Return (X, Y) of the center of cell containing provided text 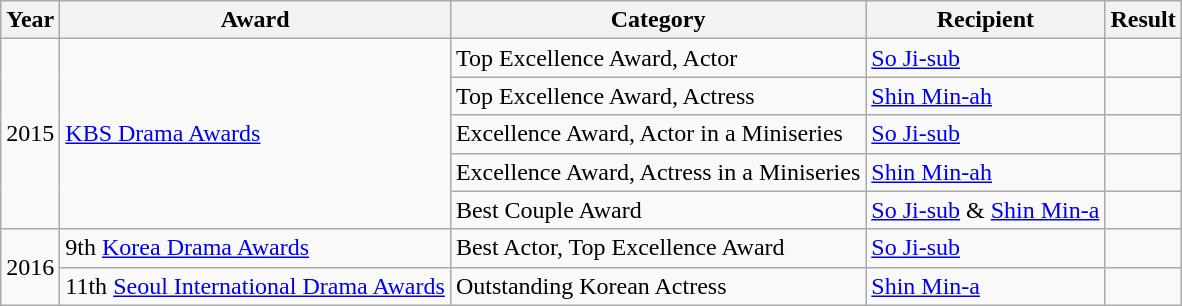
Shin Min-a (986, 286)
2015 (30, 134)
Year (30, 20)
Recipient (986, 20)
Award (256, 20)
Best Couple Award (658, 210)
2016 (30, 267)
Outstanding Korean Actress (658, 286)
KBS Drama Awards (256, 134)
Excellence Award, Actress in a Miniseries (658, 172)
11th Seoul International Drama Awards (256, 286)
9th Korea Drama Awards (256, 248)
Excellence Award, Actor in a Miniseries (658, 134)
Top Excellence Award, Actor (658, 58)
Best Actor, Top Excellence Award (658, 248)
Top Excellence Award, Actress (658, 96)
So Ji-sub & Shin Min-a (986, 210)
Category (658, 20)
Result (1143, 20)
